For the text-containing cell, return its midpoint in (X, Y) coordinate format. 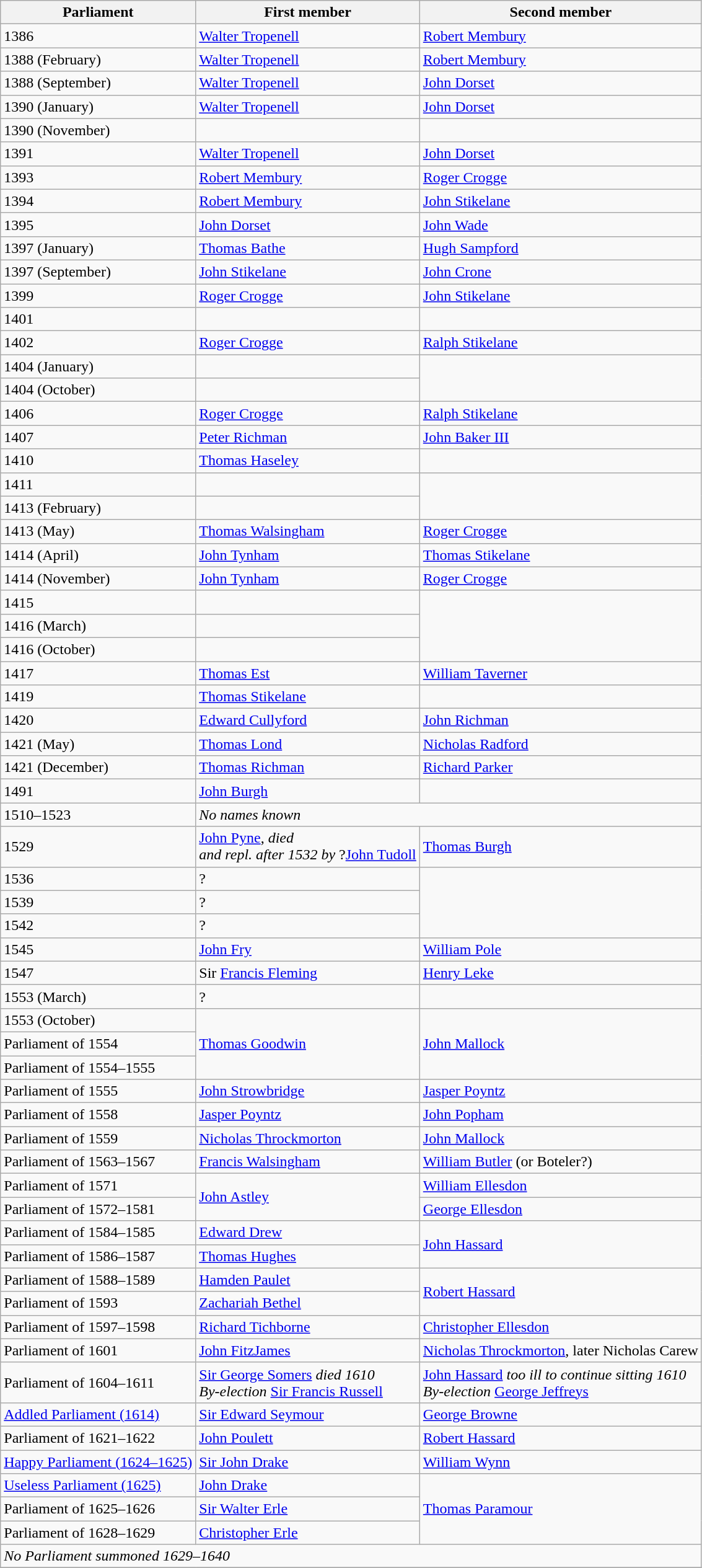
Parliament of 1597–1598 (98, 1327)
1553 (October) (98, 1020)
1529 (98, 847)
Second member (560, 12)
1390 (November) (98, 130)
1510–1523 (98, 815)
John Hassard (560, 1244)
John Baker III (560, 437)
Hamden Paulet (308, 1280)
1553 (March) (98, 996)
Parliament of 1588–1589 (98, 1280)
Parliament of 1572–1581 (98, 1209)
Thomas Walsingham (308, 531)
1416 (March) (98, 626)
1397 (January) (98, 248)
First member (308, 12)
1421 (December) (98, 768)
Henry Leke (560, 973)
Richard Tichborne (308, 1327)
Parliament of 1621–1622 (98, 1438)
Parliament of 1559 (98, 1138)
1407 (98, 437)
1386 (98, 36)
Hugh Sampford (560, 248)
William Pole (560, 949)
No Parliament summoned 1629–1640 (351, 1556)
1411 (98, 484)
John Drake (308, 1486)
John Crone (560, 272)
John Poulett (308, 1438)
Parliament (98, 12)
Parliament of 1593 (98, 1303)
Parliament of 1563–1567 (98, 1162)
Edward Drew (308, 1233)
Parliament of 1558 (98, 1115)
John FitzJames (308, 1350)
Sir George Somers died 1610By-election Sir Francis Russell (308, 1383)
Thomas Goodwin (308, 1043)
Thomas Hughes (308, 1256)
Parliament of 1554–1555 (98, 1067)
1414 (November) (98, 578)
John Astley (308, 1197)
Richard Parker (560, 768)
1542 (98, 926)
Parliament of 1584–1585 (98, 1233)
1393 (98, 177)
1413 (May) (98, 531)
Parliament of 1554 (98, 1043)
1402 (98, 343)
1406 (98, 414)
1547 (98, 973)
1401 (98, 319)
1415 (98, 602)
Thomas Haseley (308, 461)
John Hassard too ill to continue sitting 1610By-election George Jeffreys (560, 1383)
Sir Walter Erle (308, 1509)
1395 (98, 224)
Nicholas Radford (560, 744)
1404 (October) (98, 390)
Parliament of 1628–1629 (98, 1533)
Parliament of 1586–1587 (98, 1256)
1416 (October) (98, 649)
George Browne (560, 1414)
William Butler (or Boteler?) (560, 1162)
1388 (February) (98, 60)
Edward Cullyford (308, 720)
John Popham (560, 1115)
Francis Walsingham (308, 1162)
John Burgh (308, 791)
1414 (April) (98, 555)
Thomas Richman (308, 768)
1397 (September) (98, 272)
1394 (98, 201)
Nicholas Throckmorton (308, 1138)
George Ellesdon (560, 1209)
John Pyne, died and repl. after 1532 by ?John Tudoll (308, 847)
John Strowbridge (308, 1091)
1404 (January) (98, 366)
1390 (January) (98, 107)
Sir Edward Seymour (308, 1414)
Parliament of 1601 (98, 1350)
Parliament of 1625–1626 (98, 1509)
Happy Parliament (1624–1625) (98, 1461)
1388 (September) (98, 83)
1417 (98, 673)
Zachariah Bethel (308, 1303)
1421 (May) (98, 744)
Parliament of 1555 (98, 1091)
1399 (98, 296)
1413 (February) (98, 508)
John Richman (560, 720)
1419 (98, 697)
No names known (449, 815)
1545 (98, 949)
Christopher Erle (308, 1533)
William Wynn (560, 1461)
Sir John Drake (308, 1461)
Thomas Lond (308, 744)
Thomas Paramour (560, 1509)
1491 (98, 791)
Nicholas Throckmorton, later Nicholas Carew (560, 1350)
Useless Parliament (1625) (98, 1486)
1410 (98, 461)
1420 (98, 720)
Christopher Ellesdon (560, 1327)
Thomas Est (308, 673)
William Ellesdon (560, 1185)
John Wade (560, 224)
Sir Francis Fleming (308, 973)
Parliament of 1571 (98, 1185)
1391 (98, 154)
Thomas Bathe (308, 248)
1539 (98, 902)
Parliament of 1604–1611 (98, 1383)
Peter Richman (308, 437)
John Fry (308, 949)
Thomas Burgh (560, 847)
William Taverner (560, 673)
1536 (98, 879)
Addled Parliament (1614) (98, 1414)
